Return the [X, Y] coordinate for the center point of the cell that contains the specified text.  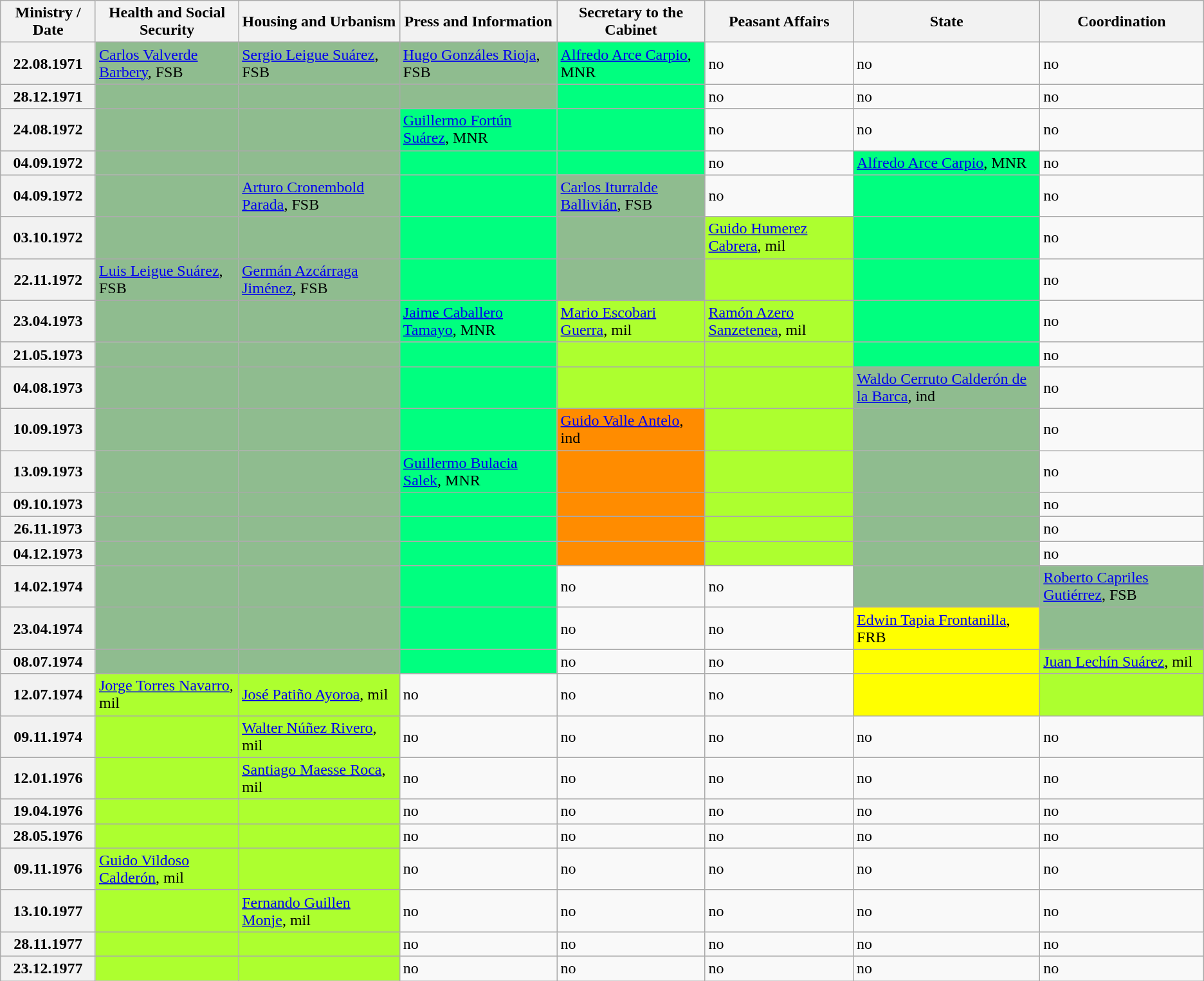
23.12.1977 [48, 968]
Press and Information [479, 22]
Arturo Cronembold Parada, FSB [319, 195]
Housing and Urbanism [319, 22]
28.05.1976 [48, 836]
12.07.1974 [48, 694]
Roberto Capriles Gutiérrez, FSB [1122, 586]
24.08.1972 [48, 130]
Guido Vildoso Calderón, mil [167, 869]
Carlos Iturralde Ballivián, FSB [631, 195]
23.04.1974 [48, 629]
Guillermo Bulacia Salek, MNR [479, 471]
22.08.1971 [48, 63]
José Patiño Ayoroa, mil [319, 694]
09.10.1973 [48, 505]
Guido Valle Antelo, ind [631, 429]
Coordination [1122, 22]
26.11.1973 [48, 529]
19.04.1976 [48, 811]
Peasant Affairs [780, 22]
12.01.1976 [48, 778]
22.11.1972 [48, 279]
21.05.1973 [48, 354]
13.09.1973 [48, 471]
Germán Azcárraga Jiménez, FSB [319, 279]
Guido Humerez Cabrera, mil [780, 238]
Jaime Caballero Tamayo, MNR [479, 321]
13.10.1977 [48, 910]
Waldo Cerruto Calderón de la Barca, ind [947, 387]
04.08.1973 [48, 387]
Jorge Torres Navarro, mil [167, 694]
04.12.1973 [48, 553]
28.11.1977 [48, 944]
Edwin Tapia Frontanilla, FRB [947, 629]
Carlos Valverde Barbery, FSB [167, 63]
23.04.1973 [48, 321]
Health and Social Security [167, 22]
Mario Escobari Guerra, mil [631, 321]
09.11.1974 [48, 737]
09.11.1976 [48, 869]
Secretary to the Cabinet [631, 22]
Luis Leigue Suárez, FSB [167, 279]
14.02.1974 [48, 586]
Fernando Guillen Monje, mil [319, 910]
Walter Núñez Rivero, mil [319, 737]
Ramón Azero Sanzetenea, mil [780, 321]
10.09.1973 [48, 429]
Sergio Leigue Suárez, FSB [319, 63]
28.12.1971 [48, 96]
State [947, 22]
Ministry / Date [48, 22]
Guillermo Fortún Suárez, MNR [479, 130]
Santiago Maesse Roca, mil [319, 778]
Hugo Gonzáles Rioja, FSB [479, 63]
08.07.1974 [48, 661]
03.10.1972 [48, 238]
Juan Lechín Suárez, mil [1122, 661]
